Output the (X, Y) coordinate of the center of the cell containing the given text.  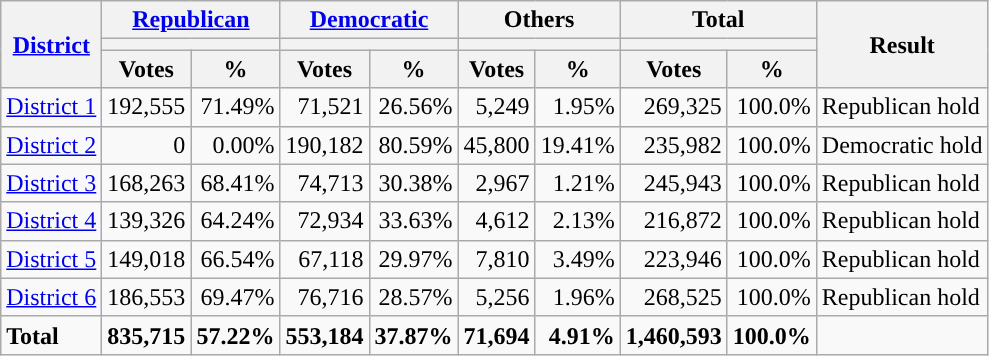
71,521 (324, 107)
269,325 (674, 107)
139,326 (146, 221)
4,612 (496, 221)
Democratic hold (902, 145)
76,716 (324, 297)
835,715 (146, 335)
268,525 (674, 297)
74,713 (324, 183)
District 3 (52, 183)
5,256 (496, 297)
1.95% (578, 107)
District 2 (52, 145)
29.97% (414, 259)
Republican (191, 20)
223,946 (674, 259)
0.00% (236, 145)
1.21% (578, 183)
168,263 (146, 183)
235,982 (674, 145)
192,555 (146, 107)
64.24% (236, 221)
67,118 (324, 259)
80.59% (414, 145)
149,018 (146, 259)
District 6 (52, 297)
Democratic (369, 20)
District 4 (52, 221)
Others (539, 20)
District 1 (52, 107)
26.56% (414, 107)
71,694 (496, 335)
57.22% (236, 335)
216,872 (674, 221)
72,934 (324, 221)
19.41% (578, 145)
Result (902, 44)
District 5 (52, 259)
37.87% (414, 335)
66.54% (236, 259)
45,800 (496, 145)
68.41% (236, 183)
553,184 (324, 335)
2.13% (578, 221)
186,553 (146, 297)
2,967 (496, 183)
30.38% (414, 183)
7,810 (496, 259)
1,460,593 (674, 335)
4.91% (578, 335)
28.57% (414, 297)
1.96% (578, 297)
District (52, 44)
71.49% (236, 107)
5,249 (496, 107)
3.49% (578, 259)
0 (146, 145)
190,182 (324, 145)
245,943 (674, 183)
33.63% (414, 221)
69.47% (236, 297)
